From the cell containing the given text, extract its center point as (x, y) coordinate. 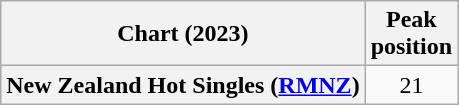
Chart (2023) (183, 34)
21 (411, 85)
New Zealand Hot Singles (RMNZ) (183, 85)
Peakposition (411, 34)
